Determine the [X, Y] coordinate at the center of the cell enclosing the given text.  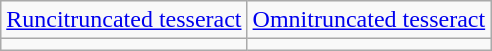
Omnitruncated tesseract [369, 20]
Runcitruncated tesseract [124, 20]
